Scan for the cell matching the given text and deliver its (X, Y) coordinate at center. 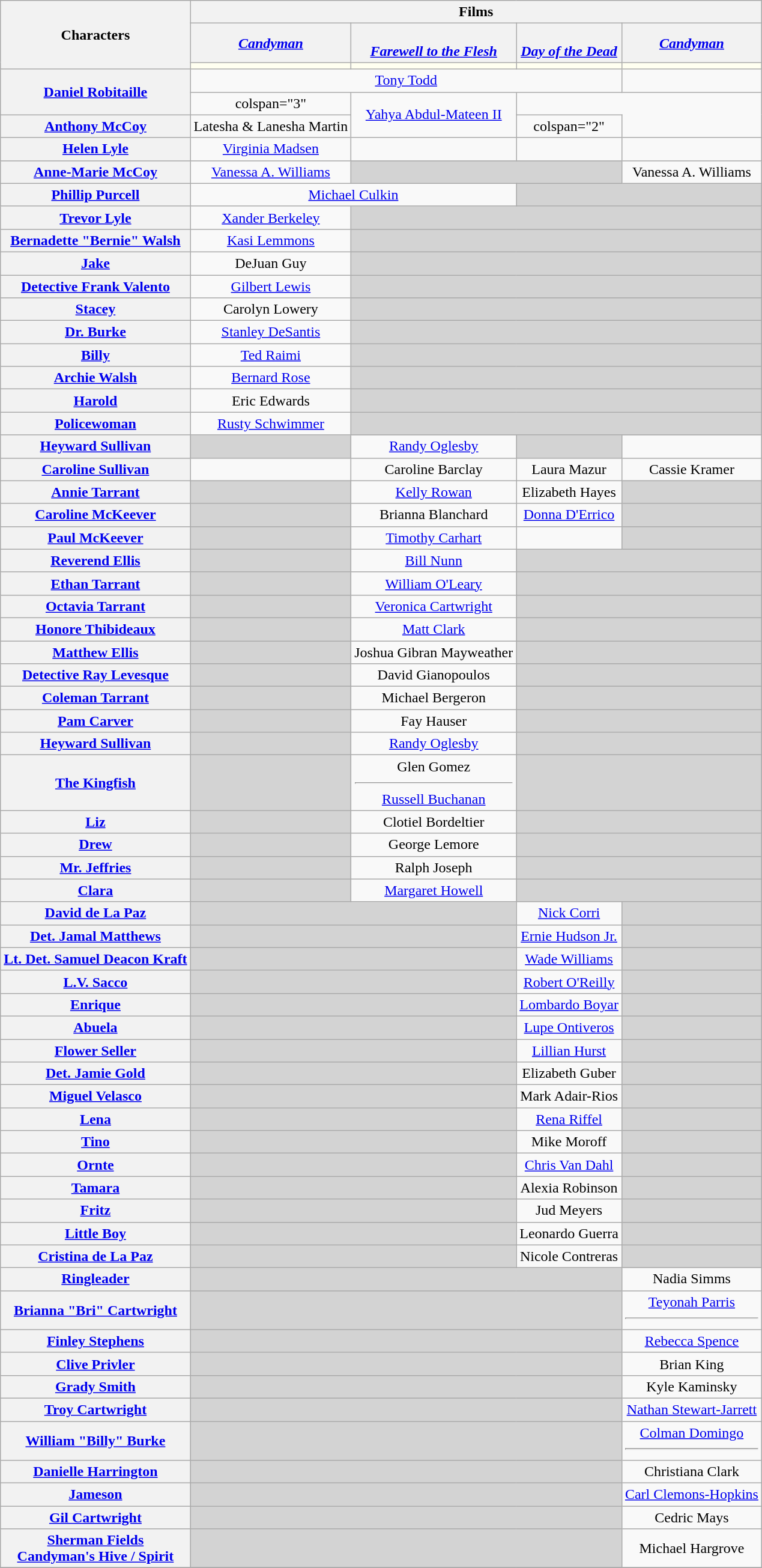
Nadia Simms (692, 1279)
Det. Jamal Matthews (95, 936)
Trevor Lyle (95, 217)
Detective Frank Valento (95, 287)
Tony Todd (406, 81)
Margaret Howell (434, 890)
Veronica Cartwright (434, 606)
Robert O'Reilly (569, 982)
Enrique (95, 1004)
Mike Moroff (569, 1142)
Jake (95, 263)
Timothy Carhart (434, 538)
Little Boy (95, 1233)
Virginia Madsen (271, 149)
Mark Adair-Rios (569, 1096)
Bill Nunn (434, 561)
Colman Domingo (692, 1441)
Danielle Harrington (95, 1472)
Lillian Hurst (569, 1051)
Flower Seller (95, 1051)
Xander Berkeley (271, 217)
Rebecca Spence (692, 1341)
Cedric Mays (692, 1518)
Clive Privler (95, 1364)
colspan="2" (569, 126)
Brian King (692, 1364)
Coleman Tarrant (95, 698)
Pam Carver (95, 721)
Matt Clark (434, 629)
Paul McKeever (95, 538)
Nicole Contreras (569, 1256)
Cassie Kramer (692, 469)
Donna D'Errico (569, 515)
Mr. Jeffries (95, 868)
Daniel Robitaille (95, 92)
Det. Jamie Gold (95, 1074)
Eric Edwards (271, 401)
Christiana Clark (692, 1472)
Farewell to the Flesh (434, 43)
Jameson (95, 1495)
George Lemore (434, 845)
Clara (95, 890)
Elizabeth Guber (569, 1074)
L.V. Sacco (95, 982)
Anne-Marie McCoy (95, 172)
Brianna Blanchard (434, 515)
Reverend Ellis (95, 561)
Wade Williams (569, 959)
Ringleader (95, 1279)
Octavia Tarrant (95, 606)
Films (476, 12)
Ernie Hudson Jr. (569, 936)
Harold (95, 401)
Lupe Ontiveros (569, 1027)
Latesha & Lanesha Martin (271, 126)
William O'Leary (434, 583)
Michael Culkin (353, 195)
colspan="3" (271, 103)
Lombardo Boyar (569, 1004)
Bernard Rose (271, 378)
Ted Raimi (271, 355)
Finley Stephens (95, 1341)
Fritz (95, 1211)
Laura Mazur (569, 469)
Glen GomezRussell Buchanan (434, 783)
Stacey (95, 309)
Day of the Dead (569, 43)
Policewoman (95, 424)
Michael Bergeron (434, 698)
Drew (95, 845)
Annie Tarrant (95, 492)
Liz (95, 822)
Caroline Sullivan (95, 469)
Matthew Ellis (95, 652)
Kelly Rowan (434, 492)
Rena Riffel (569, 1119)
Gilbert Lewis (271, 287)
Clotiel Bordeltier (434, 822)
Phillip Purcell (95, 195)
Carl Clemons-Hopkins (692, 1495)
Helen Lyle (95, 149)
Carolyn Lowery (271, 309)
Grady Smith (95, 1387)
Sherman FieldsCandyman's Hive / Spirit (95, 1549)
Archie Walsh (95, 378)
Caroline Barclay (434, 469)
Ralph Joseph (434, 868)
Cristina de La Paz (95, 1256)
David de La Paz (95, 913)
Ornte (95, 1165)
Bernadette "Bernie" Walsh (95, 240)
Michael Hargrove (692, 1549)
Yahya Abdul-Mateen II (434, 115)
Dr. Burke (95, 332)
Tamara (95, 1188)
Lena (95, 1119)
Stanley DeSantis (271, 332)
Alexia Robinson (569, 1188)
Billy (95, 355)
Fay Hauser (434, 721)
Kyle Kaminsky (692, 1387)
Nathan Stewart-Jarrett (692, 1409)
William "Billy" Burke (95, 1441)
Brianna "Bri" Cartwright (95, 1310)
Rusty Schwimmer (271, 424)
David Gianopoulos (434, 675)
Anthony McCoy (95, 126)
Nick Corri (569, 913)
The Kingfish (95, 783)
Teyonah Parris (692, 1310)
Characters (95, 35)
Lt. Det. Samuel Deacon Kraft (95, 959)
DeJuan Guy (271, 263)
Honore Thibideaux (95, 629)
Joshua Gibran Mayweather (434, 652)
Chris Van Dahl (569, 1165)
Caroline McKeever (95, 515)
Leonardo Guerra (569, 1233)
Ethan Tarrant (95, 583)
Kasi Lemmons (271, 240)
Tino (95, 1142)
Troy Cartwright (95, 1409)
Gil Cartwright (95, 1518)
Abuela (95, 1027)
Detective Ray Levesque (95, 675)
Jud Meyers (569, 1211)
Elizabeth Hayes (569, 492)
Miguel Velasco (95, 1096)
